From the cell containing the given text, extract its center point as [x, y] coordinate. 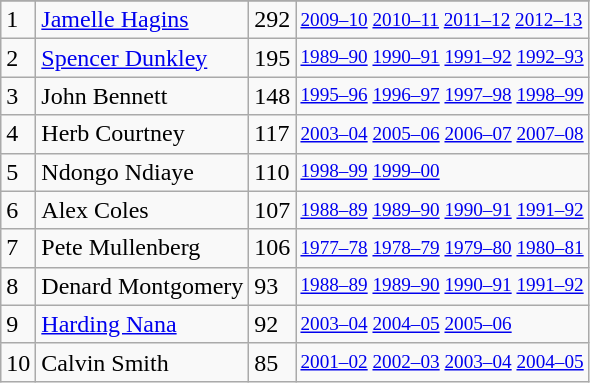
Harding Nana [142, 324]
148 [272, 96]
Herb Courtney [142, 134]
Calvin Smith [142, 362]
6 [18, 210]
Denard Montgomery [142, 286]
2001–02 2002–03 2003–04 2004–05 [442, 362]
93 [272, 286]
110 [272, 172]
7 [18, 248]
292 [272, 20]
1977–78 1978–79 1979–80 1980–81 [442, 248]
John Bennett [142, 96]
117 [272, 134]
9 [18, 324]
1998–99 1999–00 [442, 172]
1995–96 1996–97 1997–98 1998–99 [442, 96]
Jamelle Hagins [142, 20]
92 [272, 324]
Alex Coles [142, 210]
1989–90 1990–91 1991–92 1992–93 [442, 58]
2003–04 2005–06 2006–07 2007–08 [442, 134]
4 [18, 134]
Ndongo Ndiaye [142, 172]
3 [18, 96]
1 [18, 20]
107 [272, 210]
106 [272, 248]
195 [272, 58]
Spencer Dunkley [142, 58]
8 [18, 286]
10 [18, 362]
5 [18, 172]
85 [272, 362]
2003–04 2004–05 2005–06 [442, 324]
2009–10 2010–11 2011–12 2012–13 [442, 20]
Pete Mullenberg [142, 248]
2 [18, 58]
